Extract the [X, Y] coordinate from the center of the cell holding the provided text.  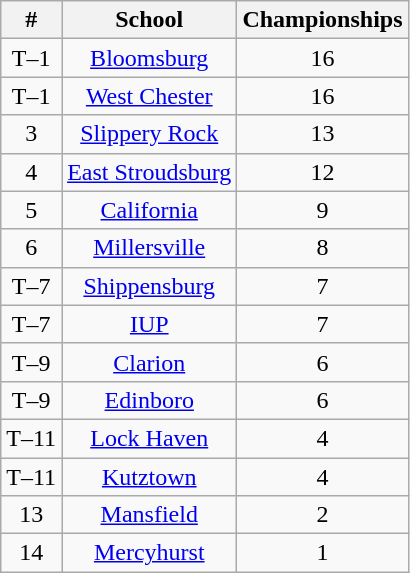
Edinboro [150, 400]
Mansfield [150, 515]
Clarion [150, 362]
IUP [150, 324]
East Stroudsburg [150, 172]
Lock Haven [150, 438]
14 [32, 553]
2 [322, 515]
Kutztown [150, 477]
Championships [322, 20]
California [150, 210]
West Chester [150, 96]
9 [322, 210]
3 [32, 134]
School [150, 20]
Millersville [150, 248]
1 [322, 553]
12 [322, 172]
Bloomsburg [150, 58]
5 [32, 210]
Shippensburg [150, 286]
# [32, 20]
8 [322, 248]
Mercyhurst [150, 553]
Slippery Rock [150, 134]
